Locate the cell with the specified text and output its (x, y) center coordinate. 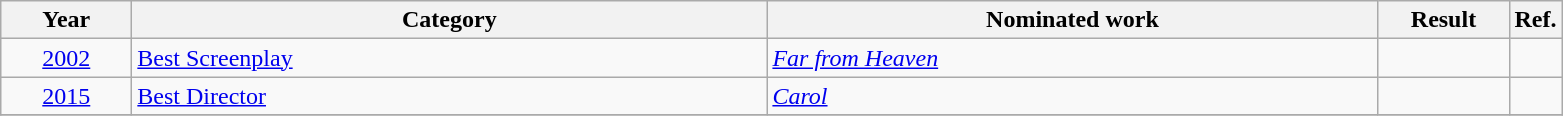
Result (1444, 20)
Category (450, 20)
Far from Heaven (1072, 58)
Carol (1072, 96)
Best Screenplay (450, 58)
2002 (66, 58)
Nominated work (1072, 20)
2015 (66, 96)
Best Director (450, 96)
Year (66, 20)
Ref. (1536, 20)
